Output the (x, y) coordinate of the center of the cell containing the given text.  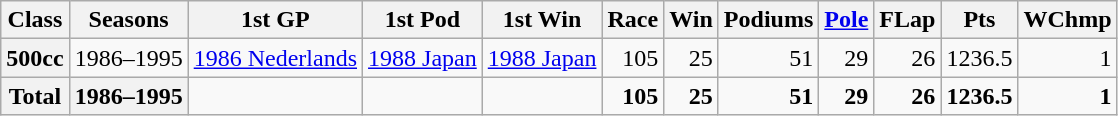
Race (633, 20)
Total (35, 96)
1st Pod (423, 20)
Class (35, 20)
FLap (908, 20)
1st GP (275, 20)
WChmp (1068, 20)
Pts (980, 20)
Podiums (768, 20)
1st Win (542, 20)
Pole (846, 20)
1986 Nederlands (275, 58)
Win (692, 20)
500cc (35, 58)
Seasons (128, 20)
